Determine the (x, y) coordinate at the center of the cell enclosing the given text.  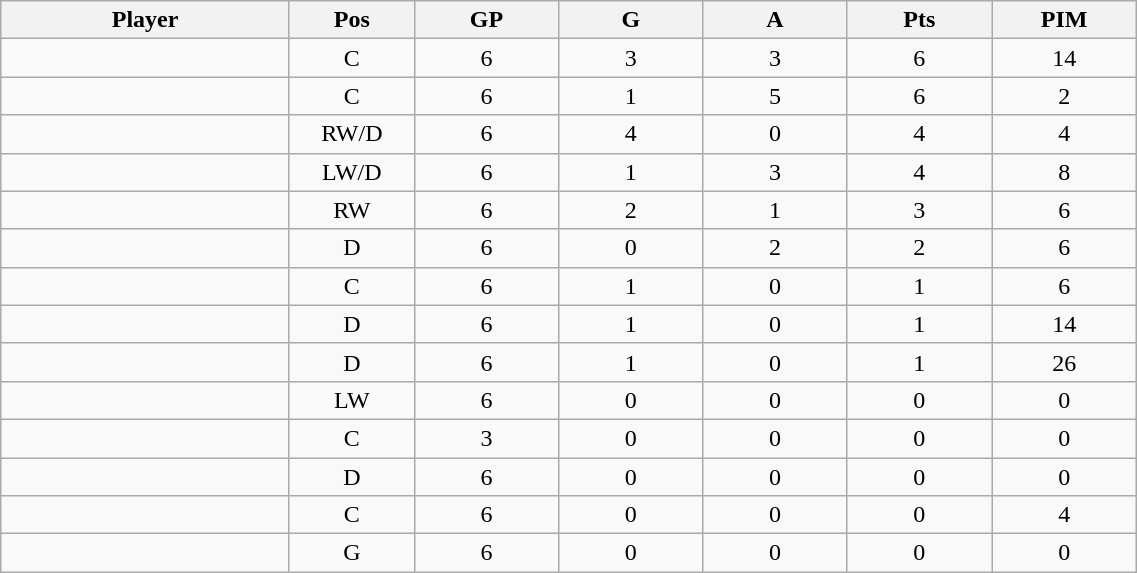
5 (775, 96)
PIM (1064, 20)
8 (1064, 172)
Pts (919, 20)
Player (146, 20)
LW/D (352, 172)
26 (1064, 362)
Pos (352, 20)
RW/D (352, 134)
LW (352, 400)
GP (486, 20)
A (775, 20)
RW (352, 210)
